Determine the [x, y] coordinate at the center of the cell enclosing the given text.  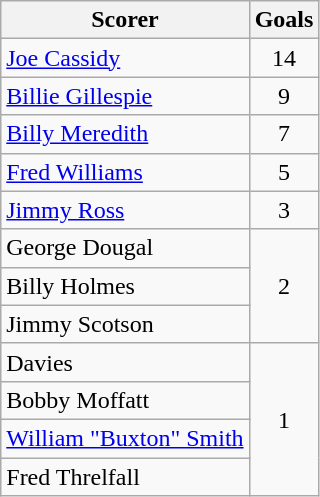
2 [284, 286]
7 [284, 134]
3 [284, 210]
Jimmy Scotson [125, 324]
Joe Cassidy [125, 58]
Davies [125, 362]
Fred Threlfall [125, 477]
Fred Williams [125, 172]
Scorer [125, 20]
Billy Meredith [125, 134]
Goals [284, 20]
Billy Holmes [125, 286]
Jimmy Ross [125, 210]
9 [284, 96]
5 [284, 172]
William "Buxton" Smith [125, 438]
Bobby Moffatt [125, 400]
14 [284, 58]
George Dougal [125, 248]
1 [284, 419]
Billie Gillespie [125, 96]
